Output the (X, Y) coordinate of the center of the cell containing the given text.  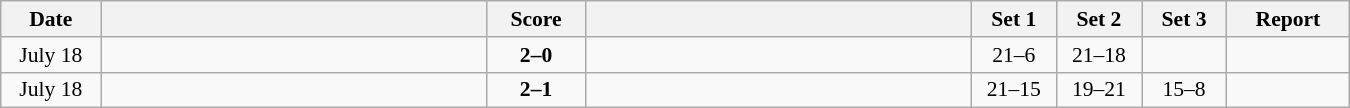
Set 1 (1014, 19)
15–8 (1184, 90)
21–15 (1014, 90)
21–6 (1014, 55)
19–21 (1098, 90)
2–0 (536, 55)
2–1 (536, 90)
Date (51, 19)
Score (536, 19)
Report (1288, 19)
21–18 (1098, 55)
Set 2 (1098, 19)
Set 3 (1184, 19)
